Search for the cell housing the specified text and yield its (X, Y) center coordinate. 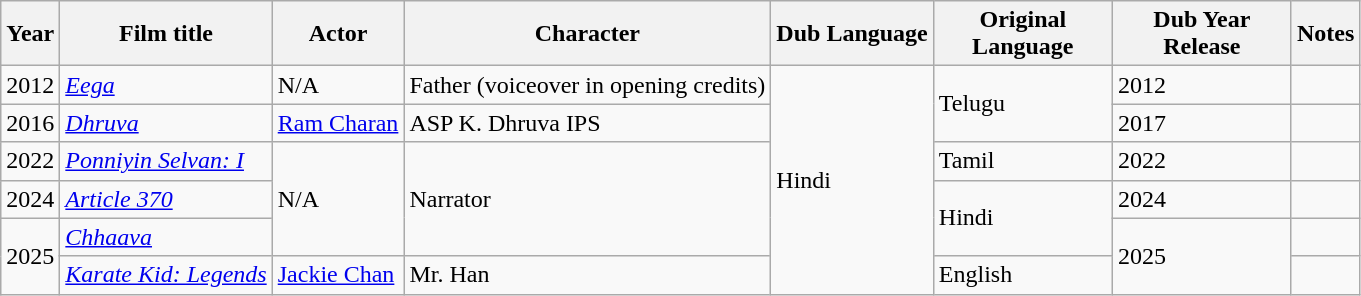
Chhaava (166, 237)
Dhruva (166, 123)
Karate Kid: Legends (166, 275)
Eega (166, 85)
Mr. Han (588, 275)
Tamil (1022, 161)
Telugu (1022, 104)
Character (588, 34)
2016 (30, 123)
Jackie Chan (338, 275)
Father (voiceover in opening credits) (588, 85)
Article 370 (166, 199)
Actor (338, 34)
Notes (1325, 34)
Film title (166, 34)
Dub Year Release (1202, 34)
Year (30, 34)
Ponniyin Selvan: I (166, 161)
Narrator (588, 199)
ASP K. Dhruva IPS (588, 123)
English (1022, 275)
2017 (1202, 123)
Dub Language (852, 34)
Ram Charan (338, 123)
Original Language (1022, 34)
